Return the [X, Y] coordinate for the center point of the cell that contains the specified text.  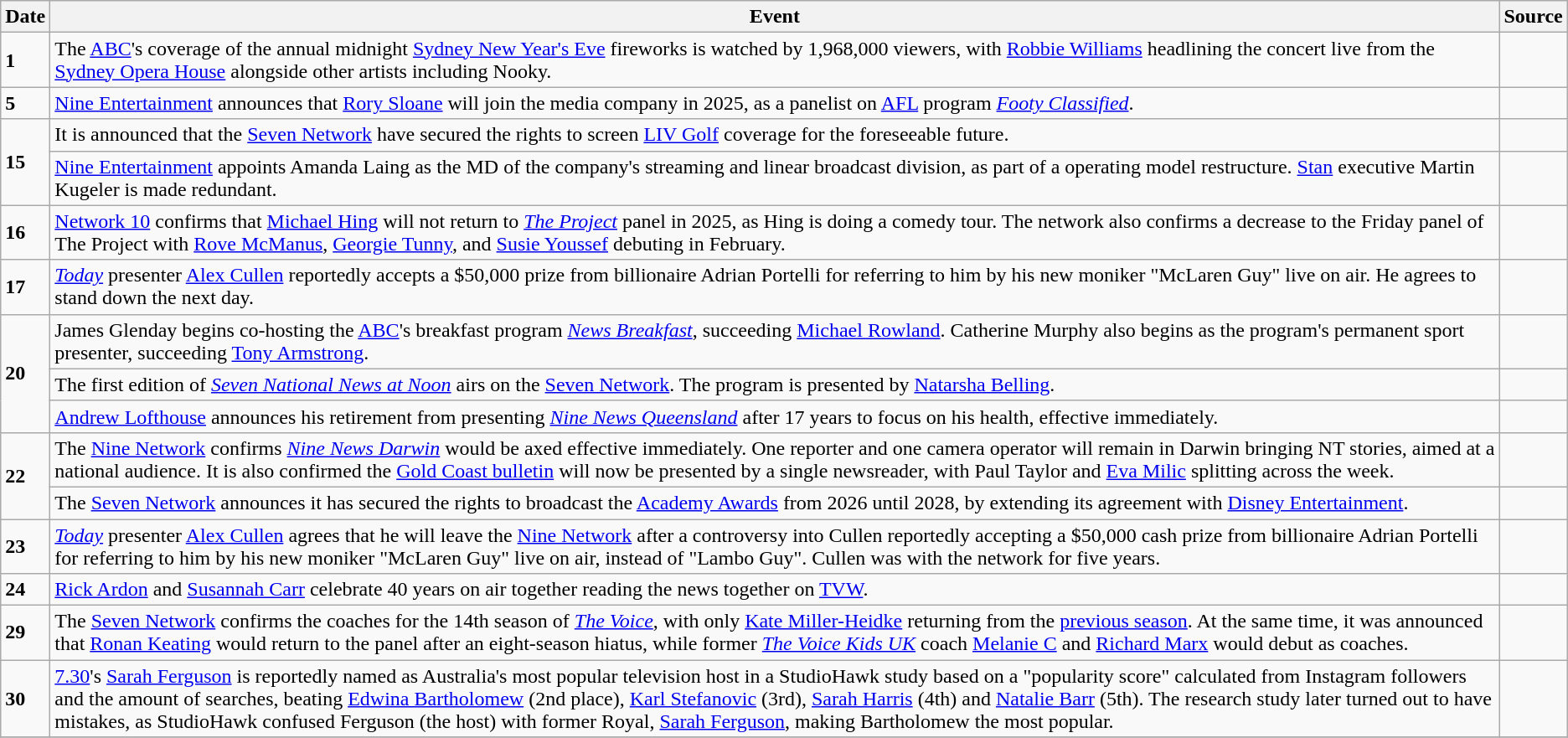
It is announced that the Seven Network have secured the rights to screen LIV Golf coverage for the foreseeable future. [775, 135]
The first edition of Seven National News at Noon airs on the Seven Network. The program is presented by Natarsha Belling. [775, 384]
Date [25, 17]
22 [25, 476]
1 [25, 60]
Event [775, 17]
5 [25, 103]
Rick Ardon and Susannah Carr celebrate 40 years on air together reading the news together on TVW. [775, 590]
15 [25, 163]
Source [1533, 17]
29 [25, 633]
17 [25, 286]
Nine Entertainment announces that Rory Sloane will join the media company in 2025, as a panelist on AFL program Footy Classified. [775, 103]
16 [25, 233]
24 [25, 590]
Andrew Lofthouse announces his retirement from presenting Nine News Queensland after 17 years to focus on his health, effective immediately. [775, 416]
20 [25, 374]
23 [25, 546]
30 [25, 699]
